Find where the given text appears and provide that cell's center as [x, y] coordinate. 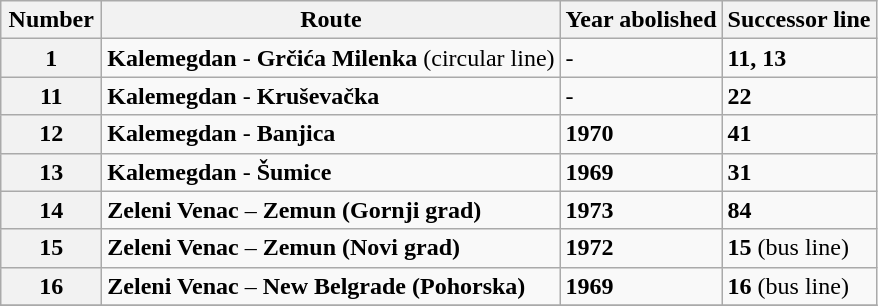
Kalemegdan - Grčića Milenka (circular line) [331, 58]
31 [799, 172]
22 [799, 96]
Route [331, 20]
1970 [641, 134]
Number [52, 20]
11, 13 [799, 58]
Kalemegdan - Šumice [331, 172]
1973 [641, 210]
Zeleni Venac – Zemun (Gornji grad) [331, 210]
Year abolished [641, 20]
15 (bus line) [799, 248]
13 [52, 172]
Zeleni Venac – Zemun (Novi grad) [331, 248]
Successor line [799, 20]
Zeleni Venac – New Belgrade (Pohorska) [331, 286]
11 [52, 96]
Kalemegdan - Banjica [331, 134]
1972 [641, 248]
14 [52, 210]
16 (bus line) [799, 286]
Kalemegdan - Kruševačka [331, 96]
1 [52, 58]
12 [52, 134]
84 [799, 210]
15 [52, 248]
16 [52, 286]
41 [799, 134]
